For the text-containing cell, return its midpoint in (X, Y) coordinate format. 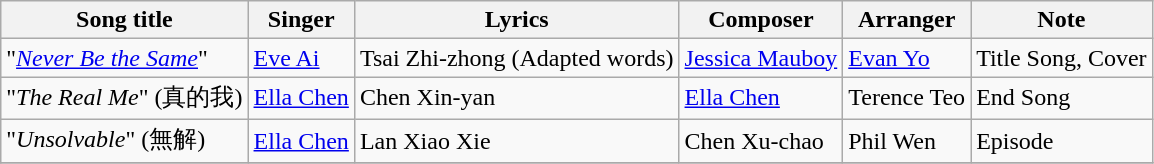
End Song (1062, 98)
Singer (301, 20)
Terence Teo (907, 98)
Arranger (907, 20)
"Unsolvable" (無解) (124, 140)
Tsai Zhi-zhong (Adapted words) (516, 58)
Composer (761, 20)
Chen Xu-chao (761, 140)
Note (1062, 20)
Jessica Mauboy (761, 58)
Lyrics (516, 20)
Lan Xiao Xie (516, 140)
Chen Xin-yan (516, 98)
Phil Wen (907, 140)
Eve Ai (301, 58)
Title Song, Cover (1062, 58)
"The Real Me" (真的我) (124, 98)
Evan Yo (907, 58)
Episode (1062, 140)
Song title (124, 20)
"Never Be the Same" (124, 58)
